Scan for the cell matching the given text and deliver its [X, Y] coordinate at center. 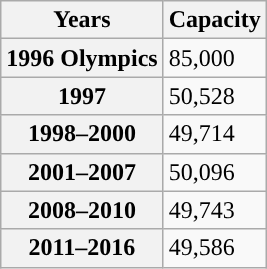
2001–2007 [82, 172]
1996 Olympics [82, 58]
49,586 [214, 248]
85,000 [214, 58]
Years [82, 20]
2008–2010 [82, 210]
2011–2016 [82, 248]
1997 [82, 96]
1998–2000 [82, 134]
49,743 [214, 210]
50,528 [214, 96]
50,096 [214, 172]
49,714 [214, 134]
Capacity [214, 20]
